For the text-containing cell, return its midpoint in (x, y) coordinate format. 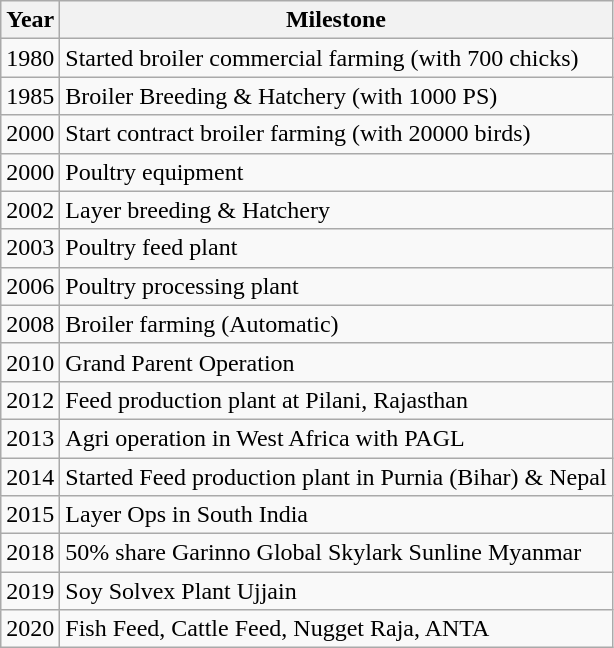
2019 (30, 591)
Soy Solvex Plant Ujjain (336, 591)
2020 (30, 629)
Layer Ops in South India (336, 515)
2013 (30, 438)
Poultry equipment (336, 172)
2006 (30, 286)
Milestone (336, 20)
Grand Parent Operation (336, 362)
Broiler Breeding & Hatchery (with 1000 PS) (336, 96)
Poultry processing plant (336, 286)
2010 (30, 362)
Poultry feed plant (336, 248)
Started Feed production plant in Purnia (Bihar) & Nepal (336, 477)
2015 (30, 515)
2012 (30, 400)
Year (30, 20)
2008 (30, 324)
50% share Garinno Global Skylark Sunline Myanmar (336, 553)
1980 (30, 58)
Feed production plant at Pilani, Rajasthan (336, 400)
2003 (30, 248)
Started broiler commercial farming (with 700 chicks) (336, 58)
Fish Feed, Cattle Feed, Nugget Raja, ANTA (336, 629)
Layer breeding & Hatchery (336, 210)
2018 (30, 553)
2002 (30, 210)
Agri operation in West Africa with PAGL (336, 438)
2014 (30, 477)
1985 (30, 96)
Broiler farming (Automatic) (336, 324)
Start contract broiler farming (with 20000 birds) (336, 134)
